Search for the cell housing the specified text and yield its [x, y] center coordinate. 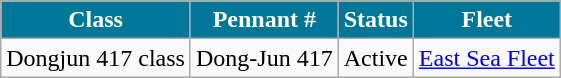
Dong-Jun 417 [264, 58]
Fleet [486, 20]
Active [376, 58]
Pennant # [264, 20]
Status [376, 20]
Dongjun 417 class [96, 58]
Class [96, 20]
East Sea Fleet [486, 58]
